Return the (X, Y) coordinate for the center point of the cell that contains the specified text.  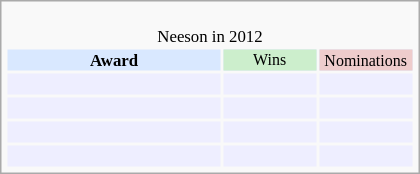
Wins (270, 60)
Neeson in 2012 (210, 28)
Nominations (366, 60)
Award (114, 60)
